Scan for the cell matching the given text and deliver its (x, y) coordinate at center. 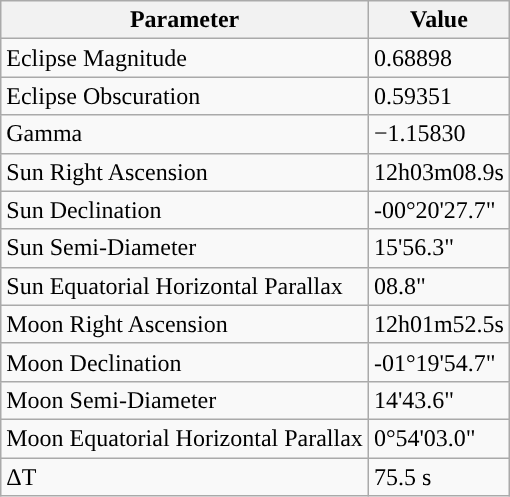
0°54'03.0" (438, 438)
-01°19'54.7" (438, 362)
-00°20'27.7" (438, 210)
Value (438, 20)
14'43.6" (438, 400)
Moon Semi-Diameter (185, 400)
12h01m52.5s (438, 324)
75.5 s (438, 477)
15'56.3" (438, 248)
ΔT (185, 477)
Moon Equatorial Horizontal Parallax (185, 438)
Sun Declination (185, 210)
Moon Declination (185, 362)
12h03m08.9s (438, 172)
Moon Right Ascension (185, 324)
Eclipse Magnitude (185, 58)
Sun Semi-Diameter (185, 248)
Sun Right Ascension (185, 172)
−1.15830 (438, 134)
Eclipse Obscuration (185, 96)
0.68898 (438, 58)
0.59351 (438, 96)
Sun Equatorial Horizontal Parallax (185, 286)
08.8" (438, 286)
Gamma (185, 134)
Parameter (185, 20)
